Output the (X, Y) coordinate of the center of the cell containing the given text.  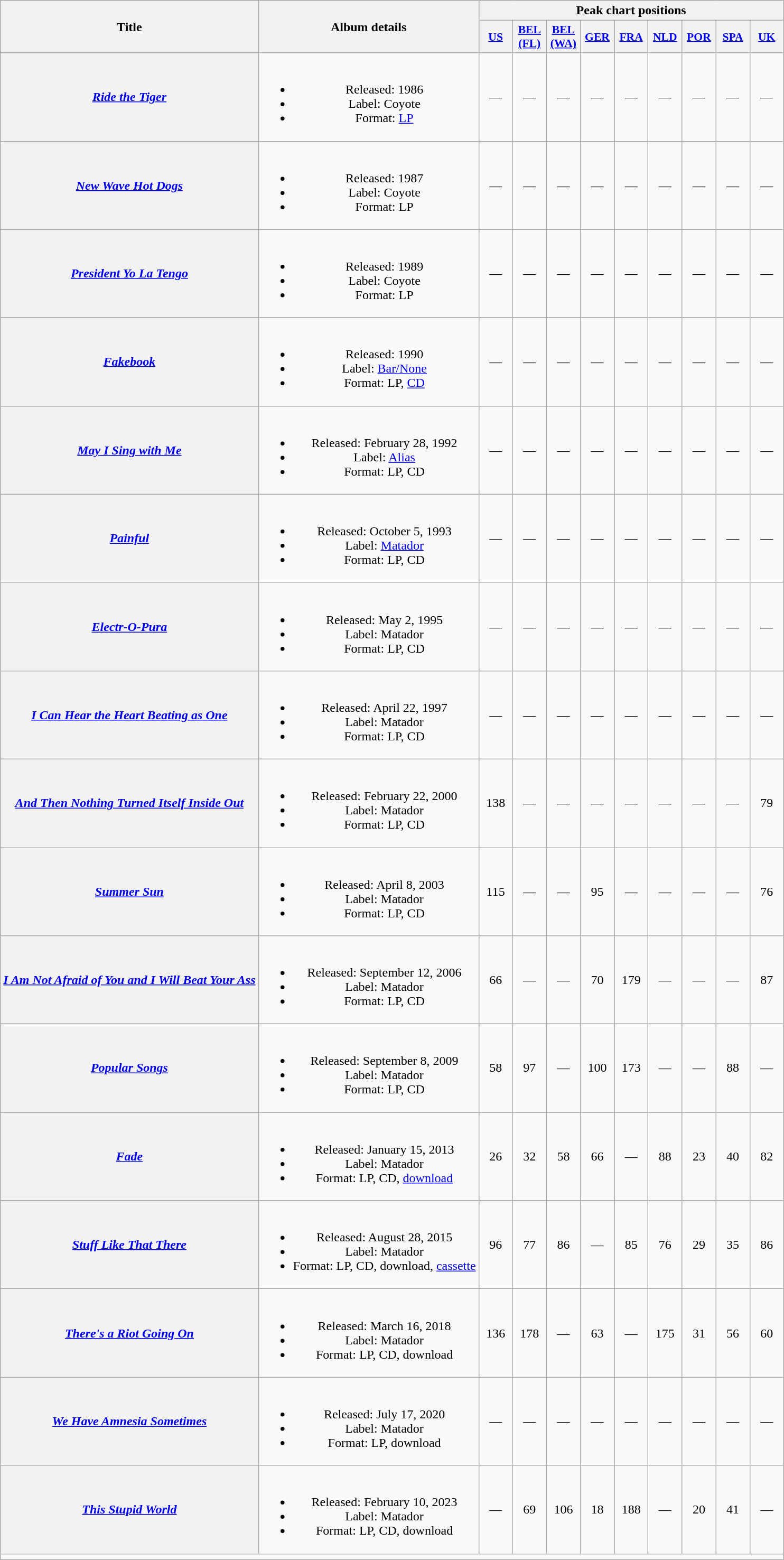
69 (529, 1509)
SPA (733, 37)
Stuff Like That There (129, 1245)
Released: 1989Label: CoyoteFormat: LP (369, 274)
32 (529, 1156)
Released: March 16, 2018Label: MatadorFormat: LP, CD, download (369, 1333)
40 (733, 1156)
31 (699, 1333)
87 (767, 980)
Ride the Tiger (129, 97)
95 (597, 892)
BEL(WA) (563, 37)
Released: May 2, 1995Label: MatadorFormat: LP, CD (369, 627)
We Have Amnesia Sometimes (129, 1422)
115 (496, 892)
Electr-O-Pura (129, 627)
Released: September 8, 2009Label: MatadorFormat: LP, CD (369, 1069)
Released: February 22, 2000Label: MatadorFormat: LP, CD (369, 803)
Released: 1990Label: Bar/NoneFormat: LP, CD (369, 361)
178 (529, 1333)
Released: February 28, 1992Label: AliasFormat: LP, CD (369, 450)
Released: 1987Label: CoyoteFormat: LP (369, 185)
106 (563, 1509)
May I Sing with Me (129, 450)
There's a Riot Going On (129, 1333)
Summer Sun (129, 892)
56 (733, 1333)
35 (733, 1245)
79 (767, 803)
UK (767, 37)
FRA (631, 37)
Released: April 22, 1997Label: MatadorFormat: LP, CD (369, 714)
Peak chart positions (631, 11)
63 (597, 1333)
20 (699, 1509)
Released: October 5, 1993Label: MatadorFormat: LP, CD (369, 538)
179 (631, 980)
173 (631, 1069)
Album details (369, 26)
82 (767, 1156)
Released: 1986Label: CoyoteFormat: LP (369, 97)
29 (699, 1245)
26 (496, 1156)
I Can Hear the Heart Beating as One (129, 714)
NLD (665, 37)
US (496, 37)
BEL(FL) (529, 37)
85 (631, 1245)
Released: April 8, 2003Label: MatadorFormat: LP, CD (369, 892)
Released: July 17, 2020Label: MatadorFormat: LP, download (369, 1422)
60 (767, 1333)
Popular Songs (129, 1069)
Released: September 12, 2006Label: MatadorFormat: LP, CD (369, 980)
Released: February 10, 2023Label: MatadorFormat: LP, CD, download (369, 1509)
175 (665, 1333)
41 (733, 1509)
POR (699, 37)
President Yo La Tengo (129, 274)
New Wave Hot Dogs (129, 185)
23 (699, 1156)
97 (529, 1069)
136 (496, 1333)
188 (631, 1509)
96 (496, 1245)
77 (529, 1245)
Released: August 28, 2015Label: MatadorFormat: LP, CD, download, cassette (369, 1245)
Painful (129, 538)
Fakebook (129, 361)
70 (597, 980)
And Then Nothing Turned Itself Inside Out (129, 803)
100 (597, 1069)
18 (597, 1509)
Title (129, 26)
Released: January 15, 2013Label: MatadorFormat: LP, CD, download (369, 1156)
This Stupid World (129, 1509)
Fade (129, 1156)
138 (496, 803)
GER (597, 37)
I Am Not Afraid of You and I Will Beat Your Ass (129, 980)
